Return (x, y) of the center of cell containing provided text 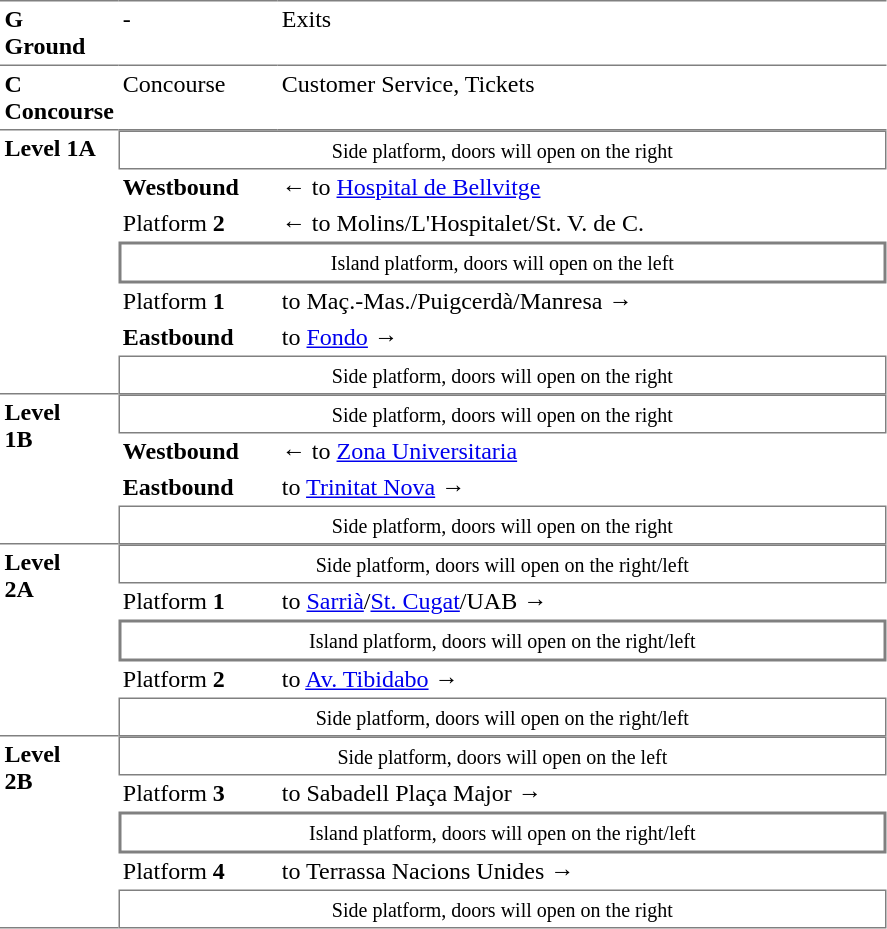
to Maç.-Mas./Puigcerdà/Manresa → (582, 302)
Level2A (59, 640)
to Terrassa Nacions Unides → (582, 872)
← to Zona Universitaria (582, 452)
Level2B (59, 832)
- (198, 33)
Level1B (59, 469)
to Sabadell Plaça Major → (582, 794)
GGround (59, 33)
to Trinitat Nova → (582, 488)
CConcourse (59, 98)
Level 1A (59, 262)
← to Molins/L'Hospitalet/St. V. de C. (582, 224)
to Sarrià/St. Cugat/UAB → (582, 602)
to Av. Tibidabo → (582, 680)
Concourse (198, 98)
← to Hospital de Bellvitge (582, 188)
Platform 3 (198, 794)
Island platform, doors will open on the left (502, 263)
Customer Service, Tickets (582, 98)
to Fondo → (582, 338)
Platform 4 (198, 872)
Exits (582, 33)
Side platform, doors will open on the left (502, 756)
